Identify which cell holds the provided text, then report its (x, y) central coordinate. 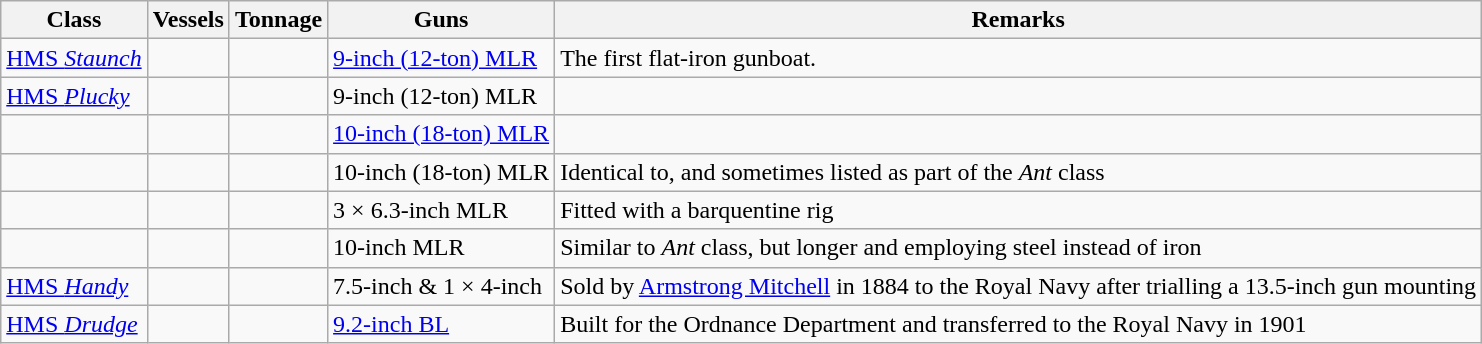
Similar to Ant class, but longer and employing steel instead of iron (1018, 248)
HMS Plucky (74, 96)
Identical to, and sometimes listed as part of the Ant class (1018, 172)
Vessels (188, 20)
HMS Handy (74, 286)
HMS Drudge (74, 324)
Sold by Armstrong Mitchell in 1884 to the Royal Navy after trialling a 13.5-inch gun mounting (1018, 286)
7.5-inch & 1 × 4-inch (442, 286)
10-inch MLR (442, 248)
The first flat-iron gunboat. (1018, 58)
Fitted with a barquentine rig (1018, 210)
Class (74, 20)
HMS Staunch (74, 58)
Guns (442, 20)
9.2-inch BL (442, 324)
Remarks (1018, 20)
3 × 6.3-inch MLR (442, 210)
Built for the Ordnance Department and transferred to the Royal Navy in 1901 (1018, 324)
Tonnage (278, 20)
